Find where the given text appears and provide that cell's center as (X, Y) coordinate. 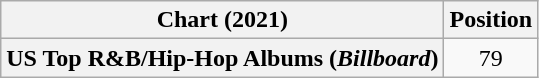
Chart (2021) (222, 20)
79 (491, 58)
Position (491, 20)
US Top R&B/Hip-Hop Albums (Billboard) (222, 58)
